Pinpoint the cell where the given text exists, returning its [X, Y] midpoint coordinate. 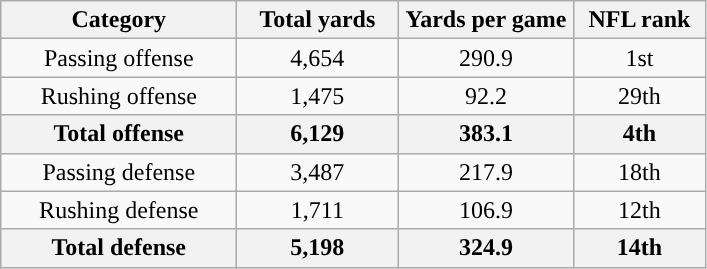
14th [640, 248]
6,129 [318, 134]
Total defense [119, 248]
1,711 [318, 210]
12th [640, 210]
29th [640, 96]
106.9 [486, 210]
290.9 [486, 58]
383.1 [486, 134]
1st [640, 58]
NFL rank [640, 20]
92.2 [486, 96]
5,198 [318, 248]
217.9 [486, 172]
4th [640, 134]
Rushing offense [119, 96]
Yards per game [486, 20]
Total offense [119, 134]
1,475 [318, 96]
4,654 [318, 58]
Passing offense [119, 58]
Passing defense [119, 172]
3,487 [318, 172]
Category [119, 20]
18th [640, 172]
Total yards [318, 20]
324.9 [486, 248]
Rushing defense [119, 210]
